Return the [x, y] coordinate for the center point of the cell that contains the specified text.  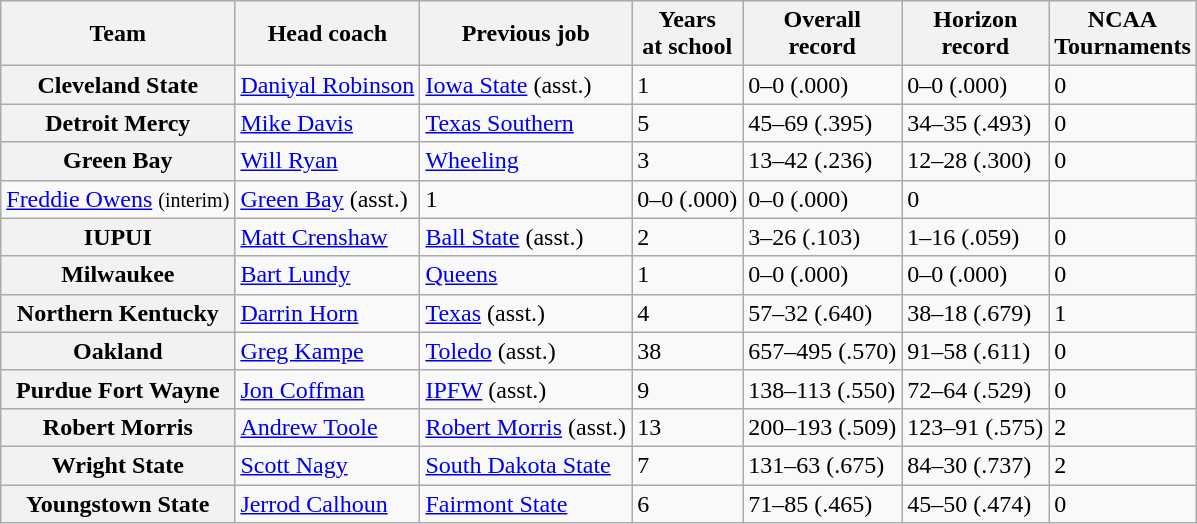
34–35 (.493) [976, 123]
91–58 (.611) [976, 351]
Milwaukee [118, 275]
13–42 (.236) [822, 161]
Queens [526, 275]
Green Bay [118, 161]
7 [688, 465]
45–69 (.395) [822, 123]
Daniyal Robinson [328, 85]
Andrew Toole [328, 427]
Purdue Fort Wayne [118, 389]
South Dakota State [526, 465]
Jerrod Calhoun [328, 503]
Overallrecord [822, 34]
Robert Morris [118, 427]
9 [688, 389]
Toledo (asst.) [526, 351]
Will Ryan [328, 161]
Horizonrecord [976, 34]
657–495 (.570) [822, 351]
72–64 (.529) [976, 389]
Bart Lundy [328, 275]
Matt Crenshaw [328, 237]
Head coach [328, 34]
Scott Nagy [328, 465]
71–85 (.465) [822, 503]
IPFW (asst.) [526, 389]
Iowa State (asst.) [526, 85]
Green Bay (asst.) [328, 199]
Robert Morris (asst.) [526, 427]
Fairmont State [526, 503]
Texas (asst.) [526, 313]
6 [688, 503]
3–26 (.103) [822, 237]
Oakland [118, 351]
57–32 (.640) [822, 313]
NCAATournaments [1123, 34]
45–50 (.474) [976, 503]
Detroit Mercy [118, 123]
Youngstown State [118, 503]
Team [118, 34]
IUPUI [118, 237]
Jon Coffman [328, 389]
4 [688, 313]
Northern Kentucky [118, 313]
Yearsat school [688, 34]
Previous job [526, 34]
5 [688, 123]
Greg Kampe [328, 351]
Cleveland State [118, 85]
3 [688, 161]
84–30 (.737) [976, 465]
38 [688, 351]
Ball State (asst.) [526, 237]
Wright State [118, 465]
Texas Southern [526, 123]
38–18 (.679) [976, 313]
131–63 (.675) [822, 465]
13 [688, 427]
123–91 (.575) [976, 427]
1–16 (.059) [976, 237]
Mike Davis [328, 123]
200–193 (.509) [822, 427]
138–113 (.550) [822, 389]
Wheeling [526, 161]
Freddie Owens (interim) [118, 199]
12–28 (.300) [976, 161]
Darrin Horn [328, 313]
